Provide the [X, Y] coordinate of the cell's center where the given text is located.  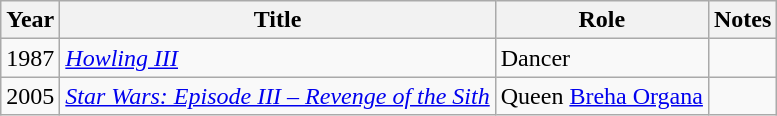
2005 [30, 96]
Notes [742, 20]
Role [602, 20]
Year [30, 20]
Queen Breha Organa [602, 96]
Dancer [602, 58]
Title [278, 20]
1987 [30, 58]
Star Wars: Episode III – Revenge of the Sith [278, 96]
Howling III [278, 58]
